Detect which cell encompasses the target text, then output its (X, Y) center coordinate. 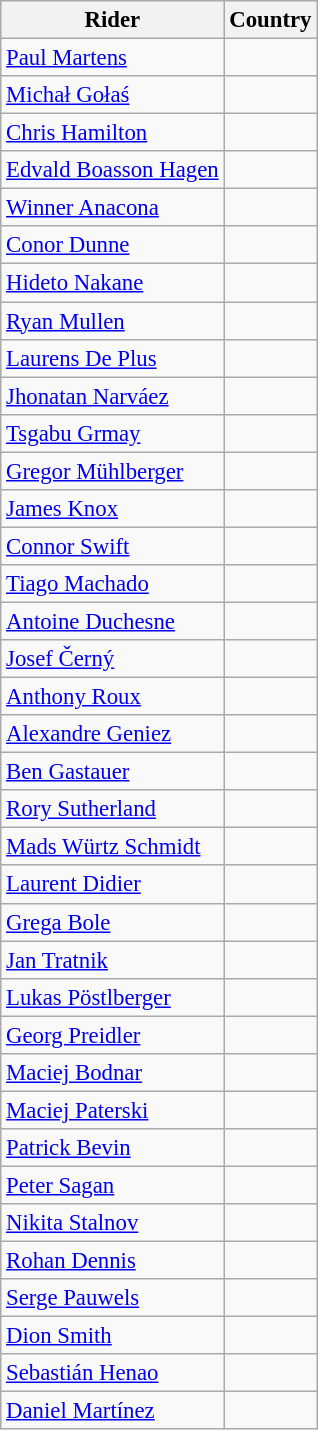
Peter Sagan (112, 1185)
Josef Černý (112, 659)
Paul Martens (112, 58)
Michał Gołaś (112, 95)
Ryan Mullen (112, 321)
Rider (112, 20)
Maciej Paterski (112, 1110)
Dion Smith (112, 1336)
Ben Gastauer (112, 772)
Georg Preidler (112, 1035)
Sebastián Henao (112, 1373)
Connor Swift (112, 546)
Tsgabu Grmay (112, 433)
Laurent Didier (112, 885)
Laurens De Plus (112, 358)
Rory Sutherland (112, 809)
Edvald Boasson Hagen (112, 170)
Chris Hamilton (112, 133)
Anthony Roux (112, 697)
Jhonatan Narváez (112, 396)
Rohan Dennis (112, 1261)
Grega Bole (112, 922)
Patrick Bevin (112, 1148)
Winner Anacona (112, 208)
Maciej Bodnar (112, 1073)
Mads Würtz Schmidt (112, 847)
Country (270, 20)
Tiago Machado (112, 584)
Alexandre Geniez (112, 734)
Antoine Duchesne (112, 621)
Hideto Nakane (112, 283)
Serge Pauwels (112, 1298)
Daniel Martínez (112, 1411)
Jan Tratnik (112, 960)
Gregor Mühlberger (112, 471)
Conor Dunne (112, 245)
Nikita Stalnov (112, 1223)
James Knox (112, 509)
Lukas Pöstlberger (112, 997)
